Pinpoint the cell where the given text exists, returning its [x, y] midpoint coordinate. 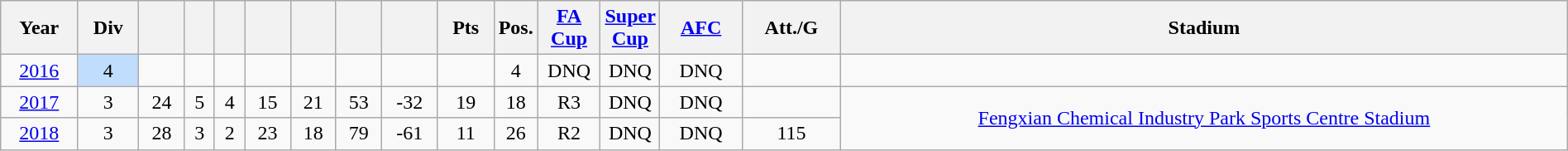
5 [199, 102]
2017 [40, 102]
115 [791, 134]
Year [40, 28]
15 [268, 102]
2016 [40, 71]
19 [466, 102]
Stadium [1204, 28]
Pts [466, 28]
11 [466, 134]
FA Cup [569, 28]
Div [108, 28]
-61 [409, 134]
R3 [569, 102]
Att./G [791, 28]
2018 [40, 134]
Super Cup [630, 28]
21 [313, 102]
Fengxian Chemical Industry Park Sports Centre Stadium [1204, 118]
R2 [569, 134]
24 [162, 102]
26 [516, 134]
Pos. [516, 28]
2 [229, 134]
53 [359, 102]
AFC [701, 28]
-32 [409, 102]
79 [359, 134]
28 [162, 134]
23 [268, 134]
